Return the (X, Y) coordinate for the center point of the cell that contains the specified text.  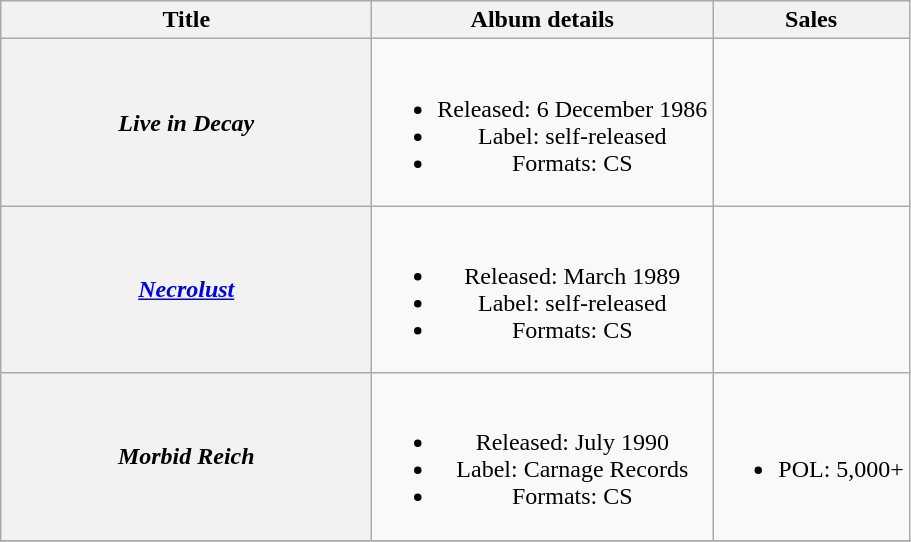
Title (186, 20)
Necrolust (186, 290)
Album details (542, 20)
Released: March 1989Label: self-releasedFormats: CS (542, 290)
Released: July 1990Label: Carnage RecordsFormats: CS (542, 456)
Released: 6 December 1986Label: self-releasedFormats: CS (542, 122)
Live in Decay (186, 122)
Morbid Reich (186, 456)
Sales (812, 20)
POL: 5,000+ (812, 456)
